Provide the [x, y] coordinate of the cell's center where the given text is located.  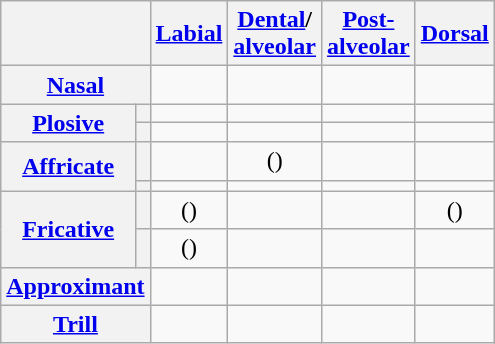
Fricative [68, 229]
Nasal [76, 85]
Dental/alveolar [275, 34]
Affricate [68, 166]
Plosive [68, 123]
Post-alveolar [369, 34]
Labial [189, 34]
Trill [76, 324]
Approximant [76, 286]
Dorsal [454, 34]
